Pinpoint the cell where the given text exists, returning its [x, y] midpoint coordinate. 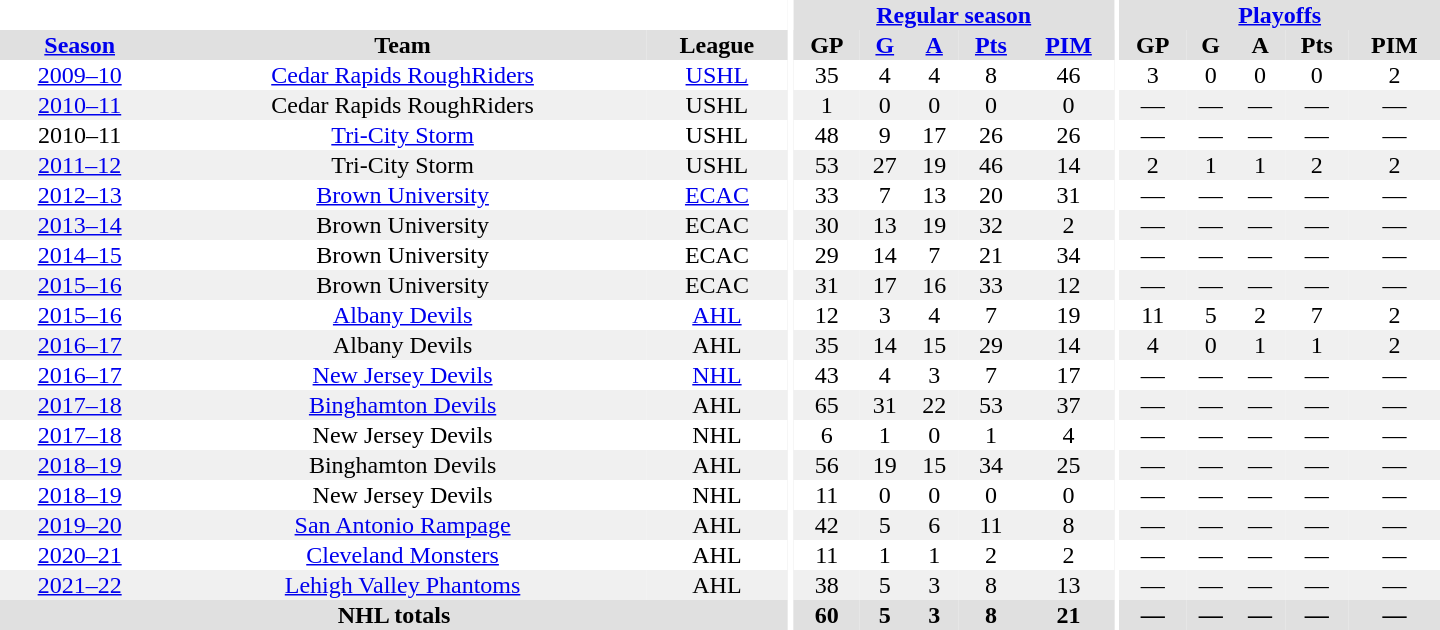
38 [828, 585]
42 [828, 525]
Cleveland Monsters [402, 555]
2020–21 [80, 555]
22 [934, 405]
NHL totals [394, 615]
2009–10 [80, 75]
Playoffs [1280, 15]
Lehigh Valley Phantoms [402, 585]
27 [884, 165]
League [717, 45]
2011–12 [80, 165]
Season [80, 45]
32 [991, 225]
43 [828, 375]
60 [828, 615]
9 [884, 135]
37 [1068, 405]
56 [828, 465]
2021–22 [80, 585]
Team [402, 45]
30 [828, 225]
65 [828, 405]
48 [828, 135]
2019–20 [80, 525]
Regular season [954, 15]
2013–14 [80, 225]
25 [1068, 465]
2012–13 [80, 195]
2014–15 [80, 255]
20 [991, 195]
San Antonio Rampage [402, 525]
16 [934, 285]
